Search for the cell housing the specified text and yield its (X, Y) center coordinate. 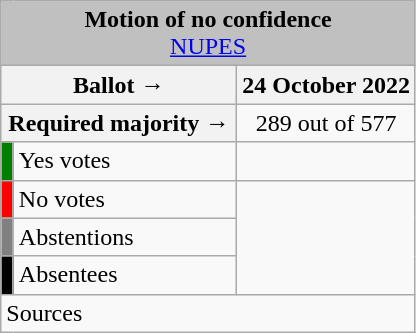
Absentees (125, 275)
Required majority → (119, 123)
289 out of 577 (326, 123)
Motion of no confidence NUPES (208, 34)
Abstentions (125, 237)
Ballot → (119, 85)
24 October 2022 (326, 85)
Sources (208, 313)
Yes votes (125, 161)
No votes (125, 199)
